Scan for the cell matching the given text and deliver its [X, Y] coordinate at center. 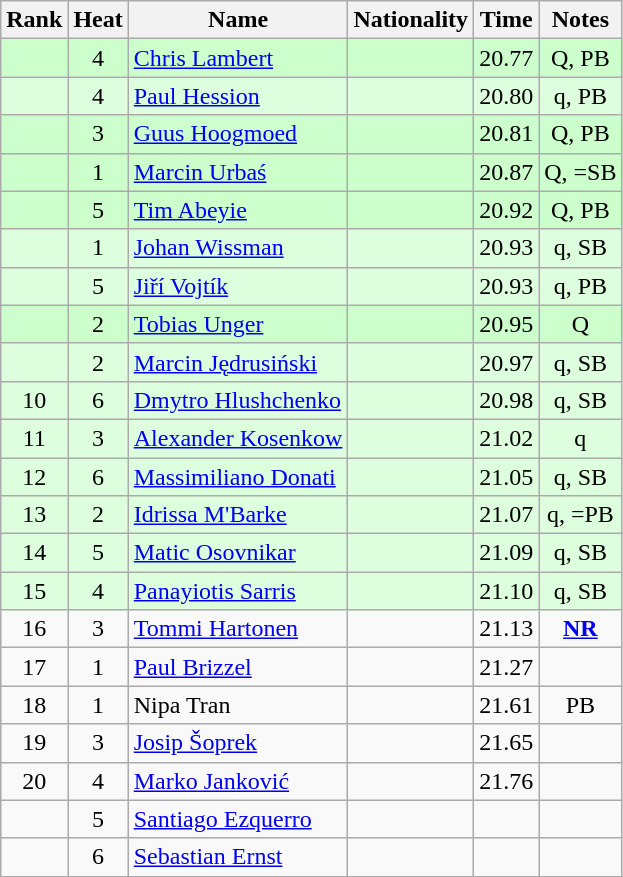
Guus Hoogmoed [238, 134]
Time [506, 20]
21.61 [506, 705]
12 [34, 477]
PB [580, 705]
21.02 [506, 438]
20.92 [506, 210]
Nationality [411, 20]
21.10 [506, 591]
Tommi Hartonen [238, 629]
15 [34, 591]
21.07 [506, 515]
20.81 [506, 134]
q [580, 438]
Marko Janković [238, 781]
11 [34, 438]
Santiago Ezquerro [238, 819]
18 [34, 705]
Tim Abeyie [238, 210]
Heat [98, 20]
Jiří Vojtík [238, 286]
21.27 [506, 667]
q, =PB [580, 515]
NR [580, 629]
20.80 [506, 96]
Q [580, 324]
20.95 [506, 324]
21.09 [506, 553]
Josip Šoprek [238, 743]
20.87 [506, 172]
17 [34, 667]
Q, =SB [580, 172]
21.65 [506, 743]
21.05 [506, 477]
Name [238, 20]
20.98 [506, 400]
20.77 [506, 58]
16 [34, 629]
Dmytro Hlushchenko [238, 400]
Sebastian Ernst [238, 857]
Panayiotis Sarris [238, 591]
Nipa Tran [238, 705]
Paul Hession [238, 96]
10 [34, 400]
13 [34, 515]
19 [34, 743]
Rank [34, 20]
Notes [580, 20]
Tobias Unger [238, 324]
20.97 [506, 362]
Alexander Kosenkow [238, 438]
Idrissa M'Barke [238, 515]
14 [34, 553]
20 [34, 781]
Chris Lambert [238, 58]
Massimiliano Donati [238, 477]
Paul Brizzel [238, 667]
21.13 [506, 629]
Johan Wissman [238, 248]
Marcin Jędrusiński [238, 362]
21.76 [506, 781]
Matic Osovnikar [238, 553]
Marcin Urbaś [238, 172]
